Pinpoint the cell where the given text exists, returning its (X, Y) midpoint coordinate. 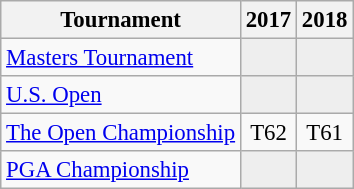
Tournament (121, 20)
Masters Tournament (121, 58)
2017 (268, 20)
U.S. Open (121, 95)
2018 (325, 20)
PGA Championship (121, 170)
The Open Championship (121, 133)
T62 (268, 133)
T61 (325, 133)
